Output the (X, Y) coordinate of the center of the cell containing the given text.  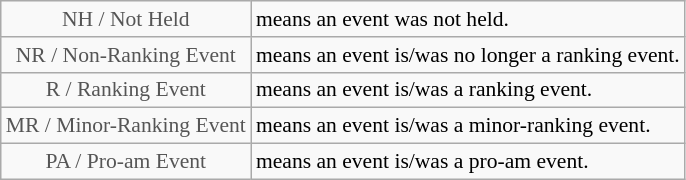
means an event is/was a ranking event. (468, 90)
NH / Not Held (126, 19)
PA / Pro-am Event (126, 162)
R / Ranking Event (126, 90)
means an event is/was a minor-ranking event. (468, 126)
means an event was not held. (468, 19)
MR / Minor-Ranking Event (126, 126)
NR / Non-Ranking Event (126, 55)
means an event is/was a pro-am event. (468, 162)
means an event is/was no longer a ranking event. (468, 55)
